Provide the [x, y] coordinate of the cell's center where the given text is located.  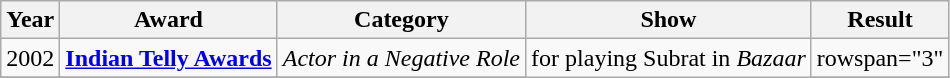
Year [30, 20]
Category [401, 20]
Show [669, 20]
Indian Telly Awards [168, 58]
2002 [30, 58]
Award [168, 20]
Result [880, 20]
for playing Subrat in Bazaar [669, 58]
Actor in a Negative Role [401, 58]
rowspan="3" [880, 58]
